Locate the cell with the specified text and output its (X, Y) center coordinate. 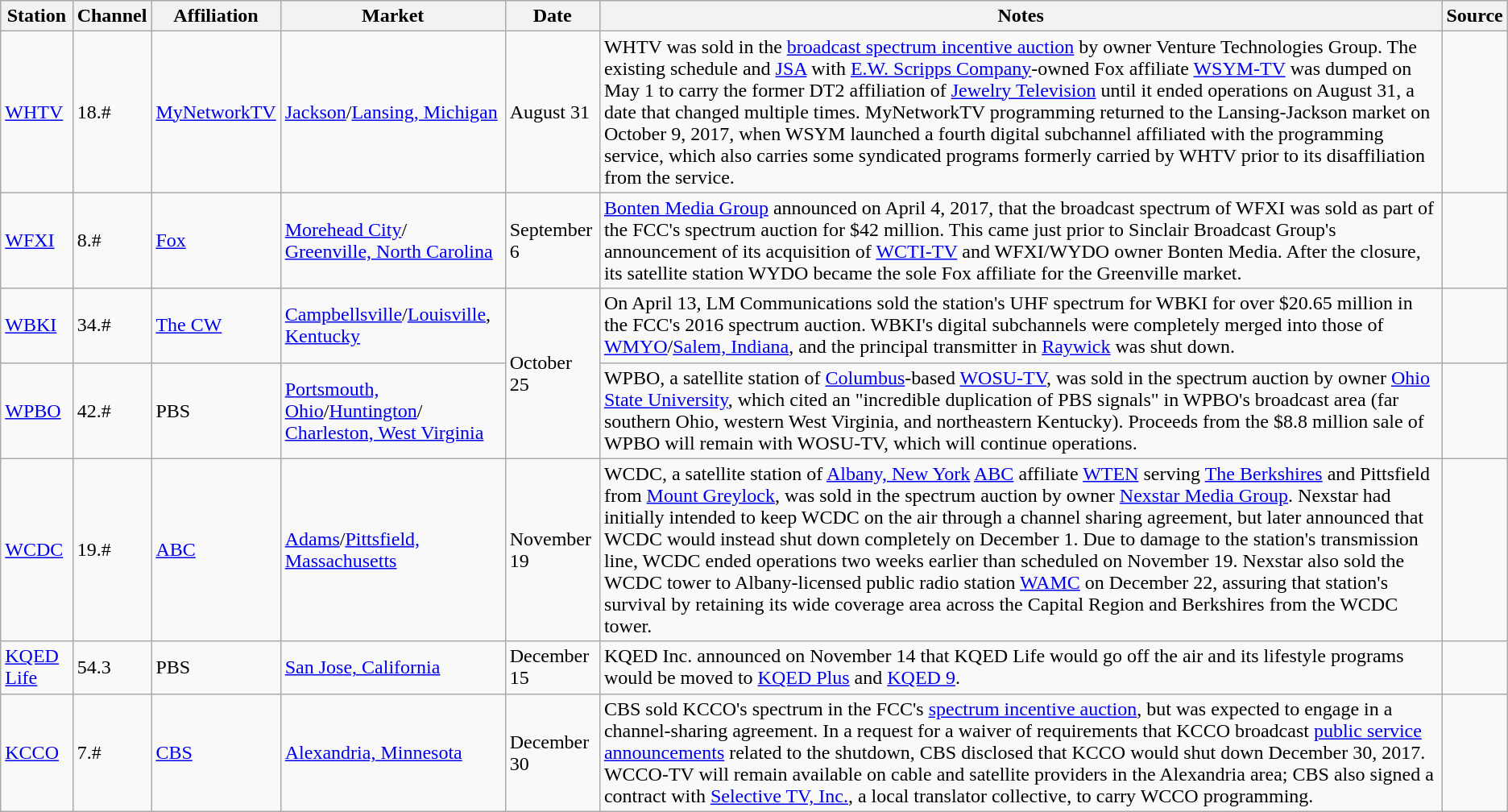
December 30 (553, 752)
Campbellsville/Louisville, Kentucky (393, 325)
Fox (216, 240)
ABC (216, 549)
WHTV (37, 112)
19.# (112, 549)
Notes (1021, 16)
CBS (216, 752)
October 25 (553, 374)
KQED Life (37, 667)
WPBO (37, 411)
December 15 (553, 667)
WCDC (37, 549)
Channel (112, 16)
Adams/Pittsfield, Massachusetts (393, 549)
Market (393, 16)
7.# (112, 752)
Morehead City/Greenville, North Carolina (393, 240)
August 31 (553, 112)
September 6 (553, 240)
WBKI (37, 325)
Jackson/Lansing, Michigan (393, 112)
Date (553, 16)
The CW (216, 325)
KQED Inc. announced on November 14 that KQED Life would go off the air and its lifestyle programs would be moved to KQED Plus and KQED 9. (1021, 667)
KCCO (37, 752)
Portsmouth, Ohio/Huntington/Charleston, West Virginia (393, 411)
54.3 (112, 667)
San Jose, California (393, 667)
18.# (112, 112)
42.# (112, 411)
WFXI (37, 240)
November 19 (553, 549)
34.# (112, 325)
Alexandria, Minnesota (393, 752)
MyNetworkTV (216, 112)
8.# (112, 240)
Affiliation (216, 16)
Source (1474, 16)
Station (37, 16)
